Output the [X, Y] coordinate of the center of the cell containing the given text.  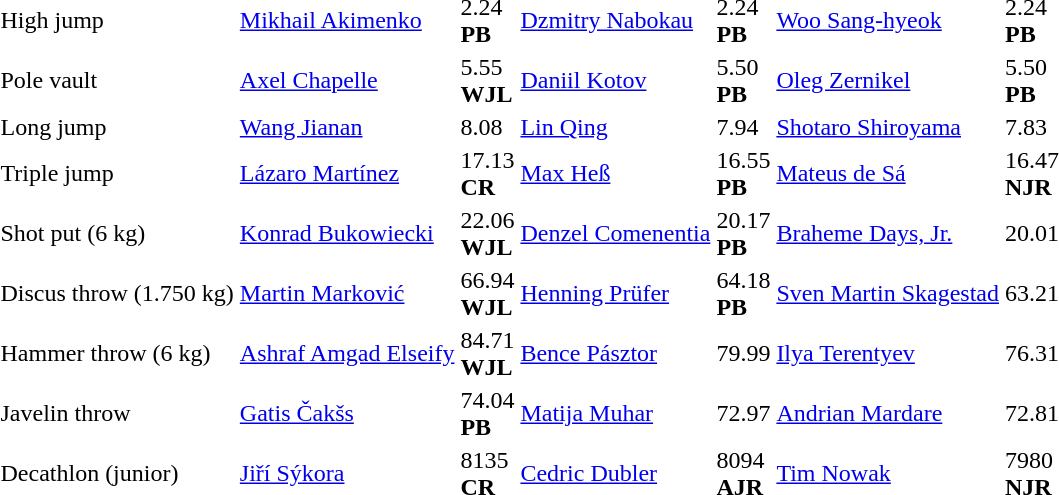
7.94 [744, 127]
17.13 CR [488, 174]
Konrad Bukowiecki [347, 234]
Matija Muhar [616, 414]
5.55WJL [488, 80]
8.08 [488, 127]
72.97 [744, 414]
5.50PB [744, 80]
Oleg Zernikel [888, 80]
Martin Marković [347, 294]
22.06 WJL [488, 234]
Gatis Čakšs [347, 414]
66.94 WJL [488, 294]
Shotaro Shiroyama [888, 127]
16.55 PB [744, 174]
Bence Pásztor [616, 354]
79.99 [744, 354]
64.18 PB [744, 294]
Ilya Terentyev [888, 354]
Mateus de Sá [888, 174]
84.71 WJL [488, 354]
Denzel Comenentia [616, 234]
Braheme Days, Jr. [888, 234]
Daniil Kotov [616, 80]
74.04 PB [488, 414]
Max Heß [616, 174]
Axel Chapelle [347, 80]
Ashraf Amgad Elseify [347, 354]
20.17 PB [744, 234]
Lázaro Martínez [347, 174]
Henning Prüfer [616, 294]
Lin Qing [616, 127]
Sven Martin Skagestad [888, 294]
Wang Jianan [347, 127]
Andrian Mardare [888, 414]
